Search for the cell housing the specified text and yield its [x, y] center coordinate. 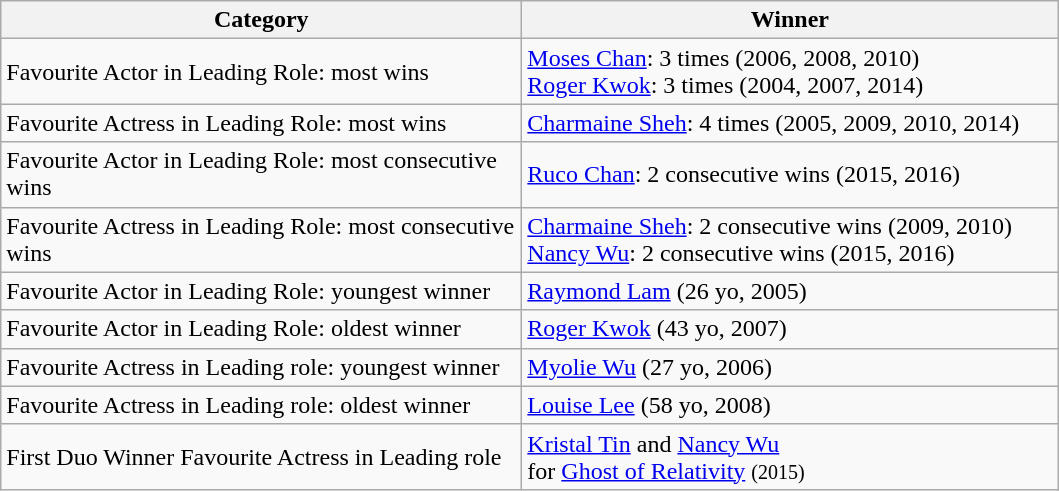
Moses Chan: 3 times (2006, 2008, 2010)Roger Kwok: 3 times (2004, 2007, 2014) [790, 72]
Charmaine Sheh: 4 times (2005, 2009, 2010, 2014) [790, 123]
Winner [790, 20]
Kristal Tin and Nancy Wu for Ghost of Relativity (2015) [790, 456]
Favourite Actress in Leading role: youngest winner [262, 367]
Charmaine Sheh: 2 consecutive wins (2009, 2010)Nancy Wu: 2 consecutive wins (2015, 2016) [790, 240]
Favourite Actress in Leading role: oldest winner [262, 405]
First Duo Winner Favourite Actress in Leading role [262, 456]
Favourite Actress in Leading Role: most consecutive wins [262, 240]
Category [262, 20]
Ruco Chan: 2 consecutive wins (2015, 2016) [790, 174]
Raymond Lam (26 yo, 2005) [790, 291]
Louise Lee (58 yo, 2008) [790, 405]
Favourite Actor in Leading Role: most consecutive wins [262, 174]
Favourite Actor in Leading Role: most wins [262, 72]
Roger Kwok (43 yo, 2007) [790, 329]
Myolie Wu (27 yo, 2006) [790, 367]
Favourite Actor in Leading Role: oldest winner [262, 329]
Favourite Actress in Leading Role: most wins [262, 123]
Favourite Actor in Leading Role: youngest winner [262, 291]
